Return (X, Y) of the center of cell containing provided text 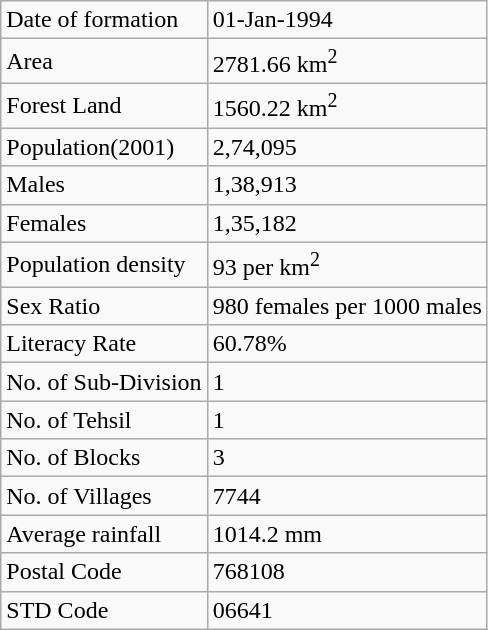
1560.22 km2 (347, 106)
60.78% (347, 344)
Sex Ratio (104, 306)
3 (347, 458)
1,38,913 (347, 185)
768108 (347, 572)
2781.66 km2 (347, 62)
Males (104, 185)
980 females per 1000 males (347, 306)
2,74,095 (347, 147)
STD Code (104, 610)
06641 (347, 610)
Females (104, 223)
No. of Blocks (104, 458)
1,35,182 (347, 223)
No. of Tehsil (104, 420)
No. of Villages (104, 496)
Population density (104, 264)
93 per km2 (347, 264)
7744 (347, 496)
Literacy Rate (104, 344)
Forest Land (104, 106)
Average rainfall (104, 534)
Postal Code (104, 572)
1014.2 mm (347, 534)
01-Jan-1994 (347, 20)
Population(2001) (104, 147)
Date of formation (104, 20)
Area (104, 62)
No. of Sub-Division (104, 382)
